Find where the given text appears and provide that cell's center as (x, y) coordinate. 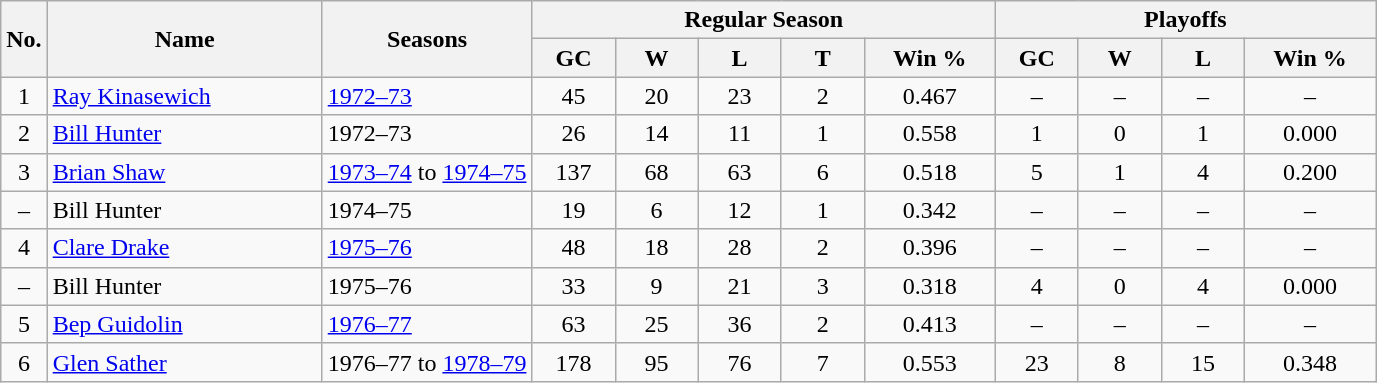
Seasons (427, 39)
0.553 (930, 362)
Name (184, 39)
48 (574, 248)
28 (740, 248)
12 (740, 210)
Bep Guidolin (184, 324)
19 (574, 210)
0.200 (1310, 172)
76 (740, 362)
Brian Shaw (184, 172)
11 (740, 134)
178 (574, 362)
0.348 (1310, 362)
0.342 (930, 210)
Glen Sather (184, 362)
Playoffs (1185, 20)
1976–77 (427, 324)
33 (574, 286)
45 (574, 96)
20 (656, 96)
137 (574, 172)
No. (24, 39)
68 (656, 172)
1976–77 to 1978–79 (427, 362)
7 (822, 362)
95 (656, 362)
8 (1120, 362)
0.467 (930, 96)
21 (740, 286)
14 (656, 134)
1974–75 (427, 210)
0.413 (930, 324)
0.518 (930, 172)
1973–74 to 1974–75 (427, 172)
9 (656, 286)
18 (656, 248)
T (822, 58)
36 (740, 324)
Ray Kinasewich (184, 96)
0.318 (930, 286)
0.558 (930, 134)
26 (574, 134)
15 (1202, 362)
25 (656, 324)
Regular Season (764, 20)
0.396 (930, 248)
Clare Drake (184, 248)
